Determine the [X, Y] coordinate at the center of the cell enclosing the given text.  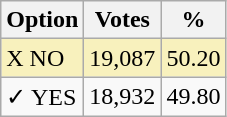
18,932 [122, 97]
50.20 [194, 58]
X NO [42, 58]
Option [42, 20]
49.80 [194, 97]
% [194, 20]
19,087 [122, 58]
Votes [122, 20]
✓ YES [42, 97]
